From the cell containing the given text, extract its center point as (x, y) coordinate. 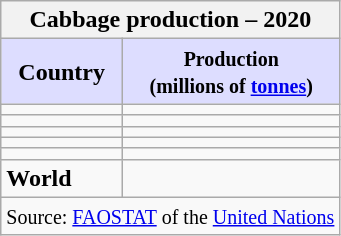
Production (millions of tonnes) (232, 72)
Country (62, 72)
Cabbage production – 2020 (170, 20)
World (62, 178)
Source: FAOSTAT of the United Nations (170, 216)
